Determine the (x, y) coordinate at the center of the cell enclosing the given text.  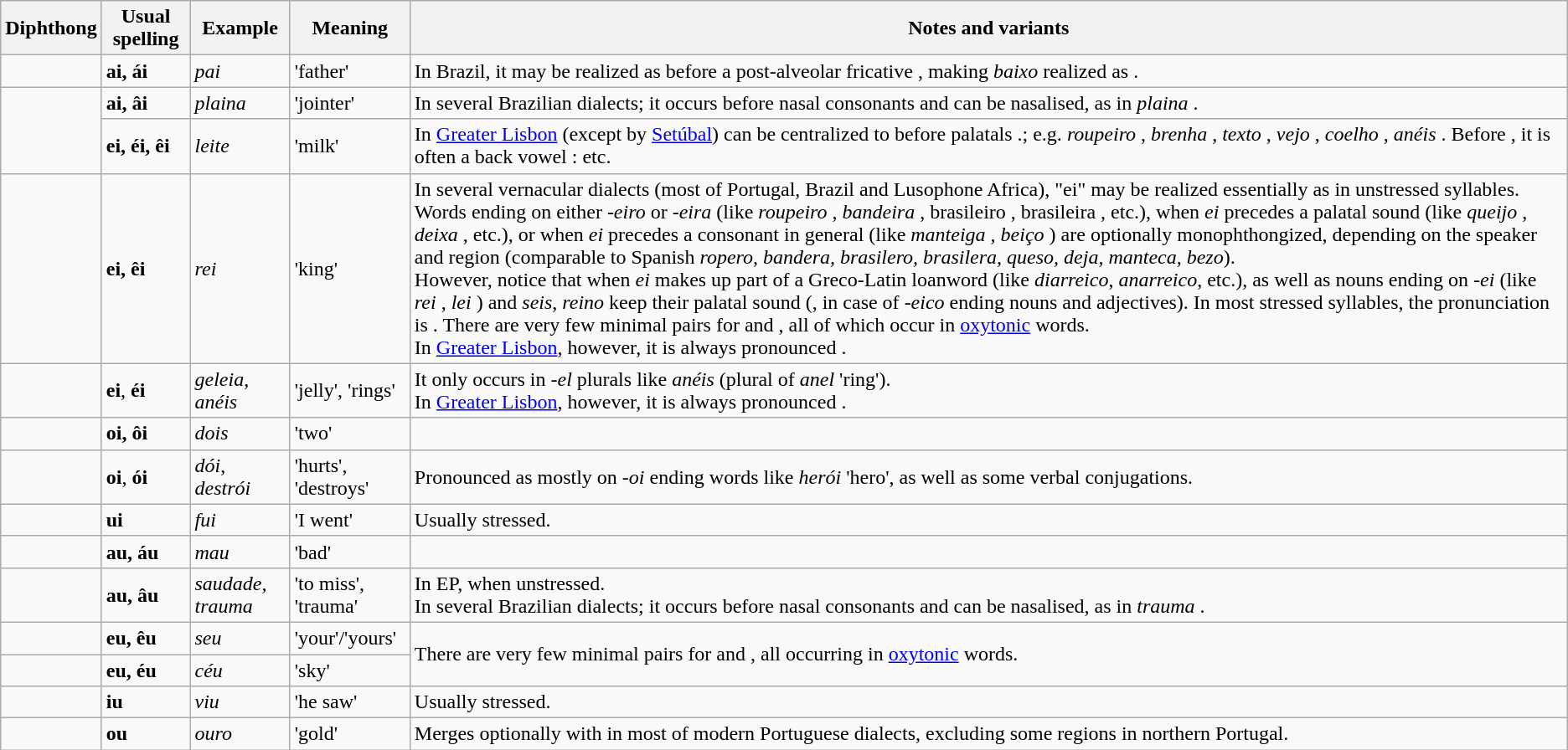
dói, destrói (240, 477)
céu (240, 670)
oi, ói (146, 477)
In several Brazilian dialects; it occurs before nasal consonants and can be nasalised, as in plaina . (988, 103)
In Brazil, it may be realized as before a post-alveolar fricative , making baixo realized as . (988, 71)
au, âu (146, 594)
'milk' (350, 146)
leite (240, 146)
'hurts', 'destroys' (350, 477)
'gold' (350, 734)
viu (240, 702)
iu (146, 702)
ai, âi (146, 103)
geleia, anéis (240, 390)
'father' (350, 71)
ui (146, 520)
'sky' (350, 670)
ei, éi, êi (146, 146)
oi, ôi (146, 434)
Example (240, 28)
au, áu (146, 552)
'I went' (350, 520)
Merges optionally with in most of modern Portuguese dialects, excluding some regions in northern Portugal. (988, 734)
ai, ái (146, 71)
'your'/'yours' (350, 638)
It only occurs in -el plurals like anéis (plural of anel 'ring').In Greater Lisbon, however, it is always pronounced . (988, 390)
'he saw' (350, 702)
Diphthong (51, 28)
Notes and variants (988, 28)
mau (240, 552)
In EP, when unstressed.In several Brazilian dialects; it occurs before nasal consonants and can be nasalised, as in trauma . (988, 594)
eu, éu (146, 670)
ei, éi (146, 390)
'king' (350, 268)
eu, êu (146, 638)
plaina (240, 103)
fui (240, 520)
'jointer' (350, 103)
Meaning (350, 28)
'two' (350, 434)
dois (240, 434)
seu (240, 638)
rei (240, 268)
pai (240, 71)
saudade, trauma (240, 594)
'bad' (350, 552)
ei, êi (146, 268)
ou (146, 734)
'jelly', 'rings' (350, 390)
ouro (240, 734)
There are very few minimal pairs for and , all occurring in oxytonic words. (988, 654)
Pronounced as mostly on -oi ending words like herói 'hero', as well as some verbal conjugations. (988, 477)
Usual spelling (146, 28)
'to miss', 'trauma' (350, 594)
